Provide the (x, y) coordinate of the cell's center where the given text is located.  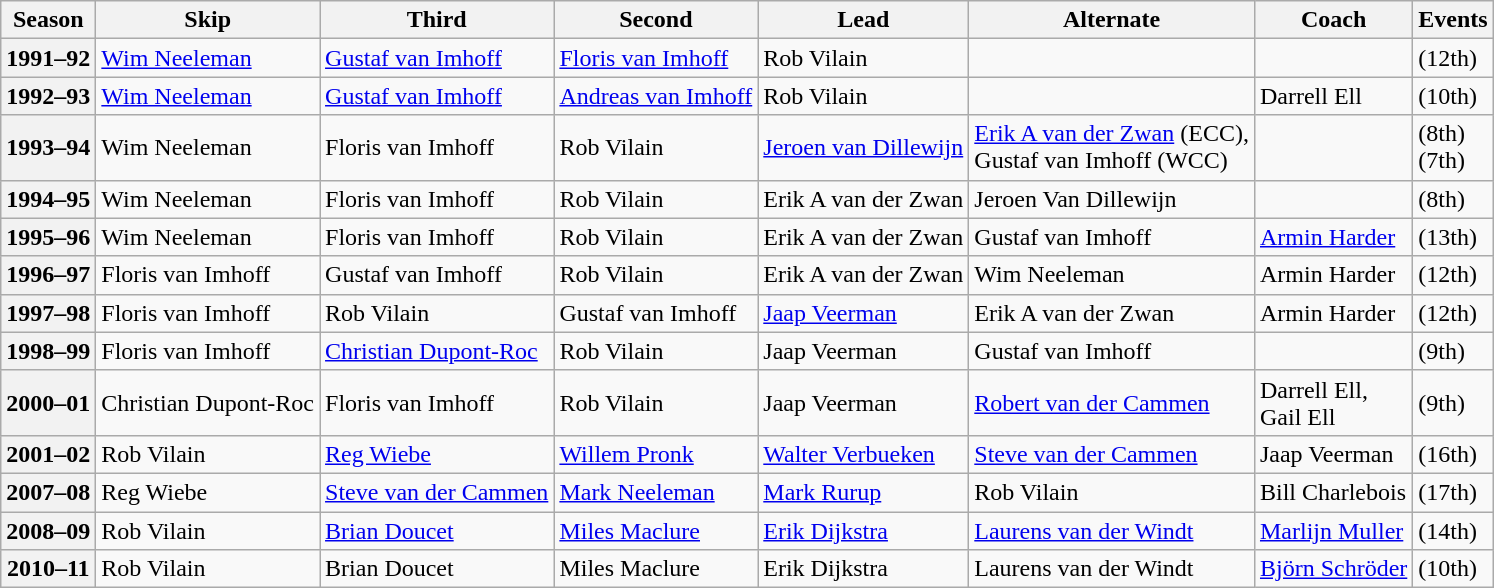
Mark Rurup (864, 492)
2008–09 (48, 531)
Jeroen Van Dillewijn (1112, 199)
1995–96 (48, 237)
Mark Neeleman (656, 492)
(8th) (1453, 199)
Jeroen van Dillewijn (864, 148)
1996–97 (48, 275)
Darrell Ell,Gail Ell (1333, 402)
1992–93 (48, 96)
Walter Verbueken (864, 454)
Events (1453, 20)
Willem Pronk (656, 454)
Coach (1333, 20)
Alternate (1112, 20)
Lead (864, 20)
1994–95 (48, 199)
Darrell Ell (1333, 96)
1997–98 (48, 313)
1993–94 (48, 148)
(16th) (1453, 454)
Third (437, 20)
2007–08 (48, 492)
Erik A van der Zwan (ECC),Gustaf van Imhoff (WCC) (1112, 148)
(17th) (1453, 492)
Bill Charlebois (1333, 492)
1998–99 (48, 351)
Andreas van Imhoff (656, 96)
Skip (208, 20)
2001–02 (48, 454)
Season (48, 20)
Robert van der Cammen (1112, 402)
1991–92 (48, 58)
Second (656, 20)
(14th) (1453, 531)
(8th) (7th) (1453, 148)
Björn Schröder (1333, 569)
(13th) (1453, 237)
Marlijn Muller (1333, 531)
2010–11 (48, 569)
2000–01 (48, 402)
